Find where the given text appears and provide that cell's center as (X, Y) coordinate. 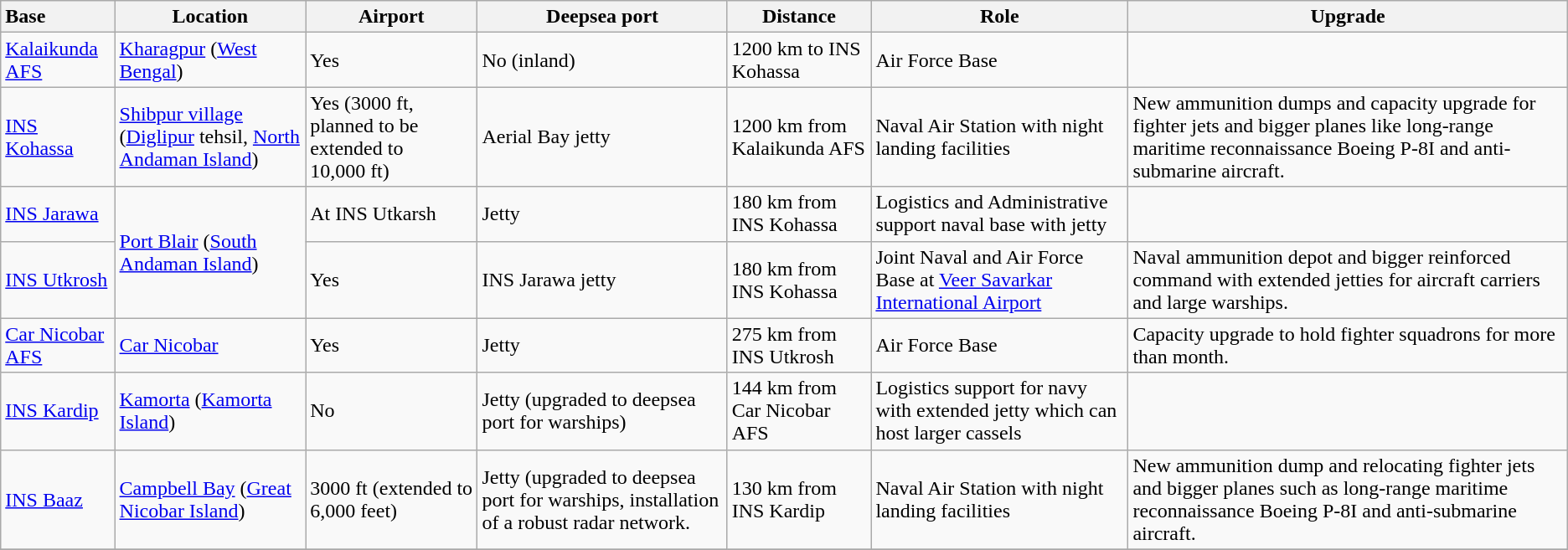
144 km from Car Nicobar AFS (799, 411)
Campbell Bay (Great Nicobar Island) (210, 499)
130 km from INS Kardip (799, 499)
Airport (392, 17)
At INS Utkarsh (392, 214)
New ammunition dump and relocating fighter jets and bigger planes such as long-range maritime reconnaissance Boeing P-8I and anti-submarine aircraft. (1348, 499)
Shibpur village (Diglipur tehsil, North Andaman Island) (210, 137)
Location (210, 17)
Car Nicobar (210, 345)
Yes (3000 ft, planned to be extended to 10,000 ft) (392, 137)
Aerial Bay jetty (602, 137)
Deepsea port (602, 17)
Capacity upgrade to hold fighter squadrons for more than month. (1348, 345)
INS Kohassa (58, 137)
Jetty (upgraded to deepsea port for warships) (602, 411)
275 km from INS Utkrosh (799, 345)
Jetty (upgraded to deepsea port for warships, installation of a robust radar network. (602, 499)
Kamorta (Kamorta Island) (210, 411)
Car Nicobar AFS (58, 345)
1200 km from Kalaikunda AFS (799, 137)
No (392, 411)
INS Utkrosh (58, 280)
INS Jarawa jetty (602, 280)
INS Kardip (58, 411)
Port Blair (South Andaman Island) (210, 253)
Logistics and Administrative support naval base with jetty (1000, 214)
Logistics support for navy with extended jetty which can host larger cassels (1000, 411)
Kharagpur (West Bengal) (210, 60)
INS Baaz (58, 499)
1200 km to INS Kohassa (799, 60)
No (inland) (602, 60)
Role (1000, 17)
Upgrade (1348, 17)
Joint Naval and Air Force Base at Veer Savarkar International Airport (1000, 280)
Kalaikunda AFS (58, 60)
Distance (799, 17)
3000 ft (extended to 6,000 feet) (392, 499)
Base (58, 17)
Naval ammunition depot and bigger reinforced command with extended jetties for aircraft carriers and large warships. (1348, 280)
INS Jarawa (58, 214)
